Return the (X, Y) coordinate for the center point of the cell that contains the specified text.  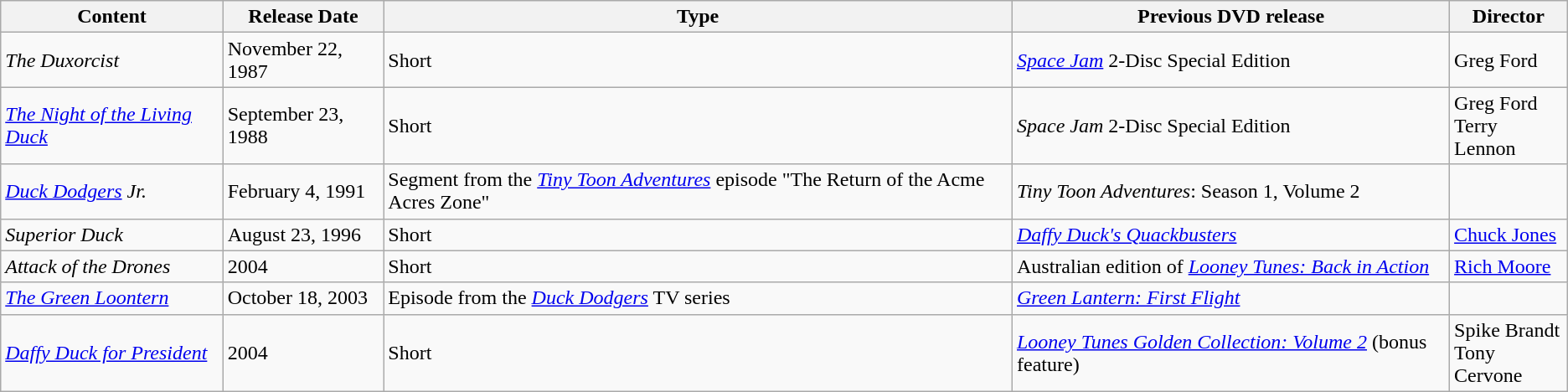
Rich Moore (1509, 266)
October 18, 2003 (303, 298)
Daffy Duck for President (112, 353)
Greg FordTerry Lennon (1509, 126)
September 23, 1988 (303, 126)
Segment from the Tiny Toon Adventures episode "The Return of the Acme Acres Zone" (699, 191)
Chuck Jones (1509, 235)
Superior Duck (112, 235)
August 23, 1996 (303, 235)
Green Lantern: First Flight (1230, 298)
Tiny Toon Adventures: Season 1, Volume 2 (1230, 191)
Previous DVD release (1230, 17)
Daffy Duck's Quackbusters (1230, 235)
November 22, 1987 (303, 60)
Release Date (303, 17)
Looney Tunes Golden Collection: Volume 2 (bonus feature) (1230, 353)
The Duxorcist (112, 60)
Duck Dodgers Jr. (112, 191)
Director (1509, 17)
Greg Ford (1509, 60)
Type (699, 17)
The Green Loontern (112, 298)
Attack of the Drones (112, 266)
Content (112, 17)
February 4, 1991 (303, 191)
The Night of the Living Duck (112, 126)
Episode from the Duck Dodgers TV series (699, 298)
Australian edition of Looney Tunes: Back in Action (1230, 266)
Spike BrandtTony Cervone (1509, 353)
